From the cell containing the given text, extract its center point as [x, y] coordinate. 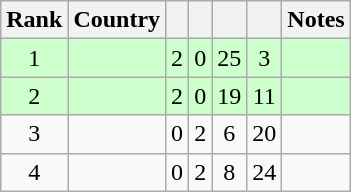
11 [264, 96]
Country [117, 20]
24 [264, 172]
8 [230, 172]
20 [264, 134]
Rank [34, 20]
6 [230, 134]
25 [230, 58]
4 [34, 172]
19 [230, 96]
1 [34, 58]
Notes [316, 20]
